Locate the cell with the specified text and output its [X, Y] center coordinate. 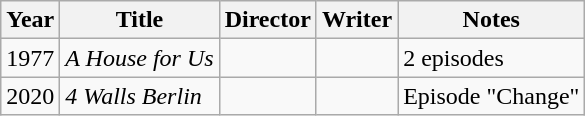
A House for Us [140, 58]
Writer [356, 20]
1977 [30, 58]
4 Walls Berlin [140, 96]
Notes [492, 20]
Year [30, 20]
2020 [30, 96]
Episode "Change" [492, 96]
Title [140, 20]
Director [268, 20]
2 episodes [492, 58]
